Return the [X, Y] coordinate for the center point of the cell that contains the specified text.  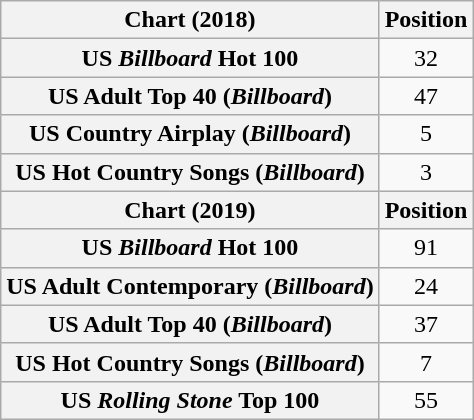
91 [426, 248]
US Rolling Stone Top 100 [190, 400]
24 [426, 286]
5 [426, 134]
32 [426, 58]
Chart (2019) [190, 210]
47 [426, 96]
Chart (2018) [190, 20]
7 [426, 362]
3 [426, 172]
37 [426, 324]
US Adult Contemporary (Billboard) [190, 286]
55 [426, 400]
US Country Airplay (Billboard) [190, 134]
